Provide the [X, Y] coordinate of the cell's center where the given text is located.  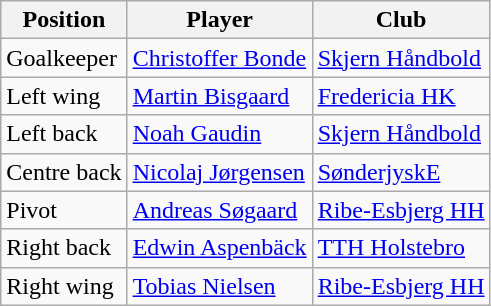
Fredericia HK [401, 96]
TTH Holstebro [401, 248]
Left wing [64, 96]
Centre back [64, 172]
Martin Bisgaard [220, 96]
Pivot [64, 210]
Right wing [64, 286]
Christoffer Bonde [220, 58]
Left back [64, 134]
Tobias Nielsen [220, 286]
Nicolaj Jørgensen [220, 172]
SønderjyskE [401, 172]
Right back [64, 248]
Club [401, 20]
Edwin Aspenbäck [220, 248]
Noah Gaudin [220, 134]
Player [220, 20]
Goalkeeper [64, 58]
Andreas Søgaard [220, 210]
Position [64, 20]
